Search for the cell housing the specified text and yield its (X, Y) center coordinate. 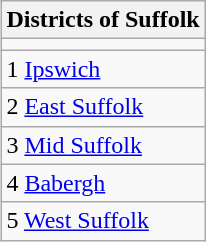
3 Mid Suffolk (103, 145)
5 West Suffolk (103, 221)
2 East Suffolk (103, 107)
1 Ipswich (103, 69)
4 Babergh (103, 183)
Districts of Suffolk (103, 20)
